Scan for the cell matching the given text and deliver its [x, y] coordinate at center. 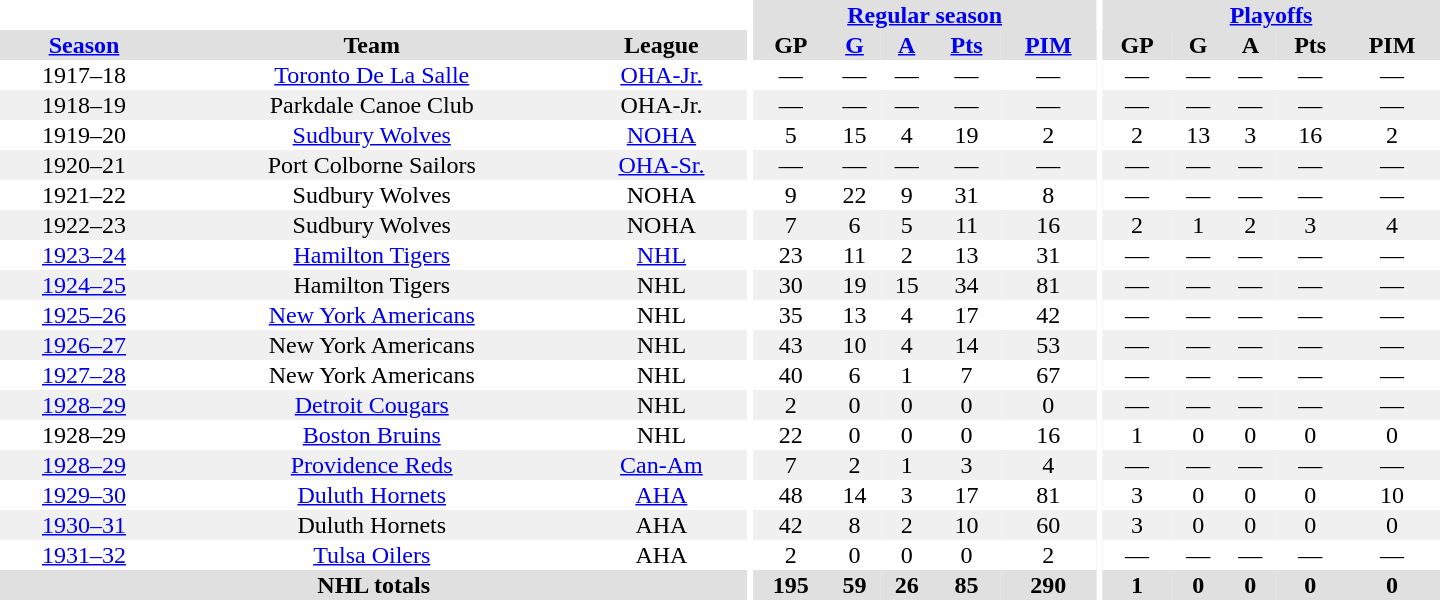
30 [790, 285]
60 [1048, 525]
1922–23 [84, 225]
1926–27 [84, 345]
Detroit Cougars [372, 405]
40 [790, 375]
34 [967, 285]
23 [790, 255]
1921–22 [84, 195]
85 [967, 585]
48 [790, 495]
Season [84, 45]
1919–20 [84, 135]
1920–21 [84, 165]
Port Colborne Sailors [372, 165]
1923–24 [84, 255]
1929–30 [84, 495]
Tulsa Oilers [372, 555]
26 [907, 585]
Boston Bruins [372, 435]
1927–28 [84, 375]
Playoffs [1271, 15]
67 [1048, 375]
NHL totals [374, 585]
Can-Am [661, 465]
Regular season [924, 15]
53 [1048, 345]
1930–31 [84, 525]
Providence Reds [372, 465]
59 [854, 585]
1917–18 [84, 75]
League [661, 45]
35 [790, 315]
OHA-Sr. [661, 165]
1931–32 [84, 555]
1925–26 [84, 315]
Toronto De La Salle [372, 75]
Parkdale Canoe Club [372, 105]
195 [790, 585]
1918–19 [84, 105]
43 [790, 345]
1924–25 [84, 285]
Team [372, 45]
290 [1048, 585]
